Pinpoint the cell where the given text exists, returning its [X, Y] midpoint coordinate. 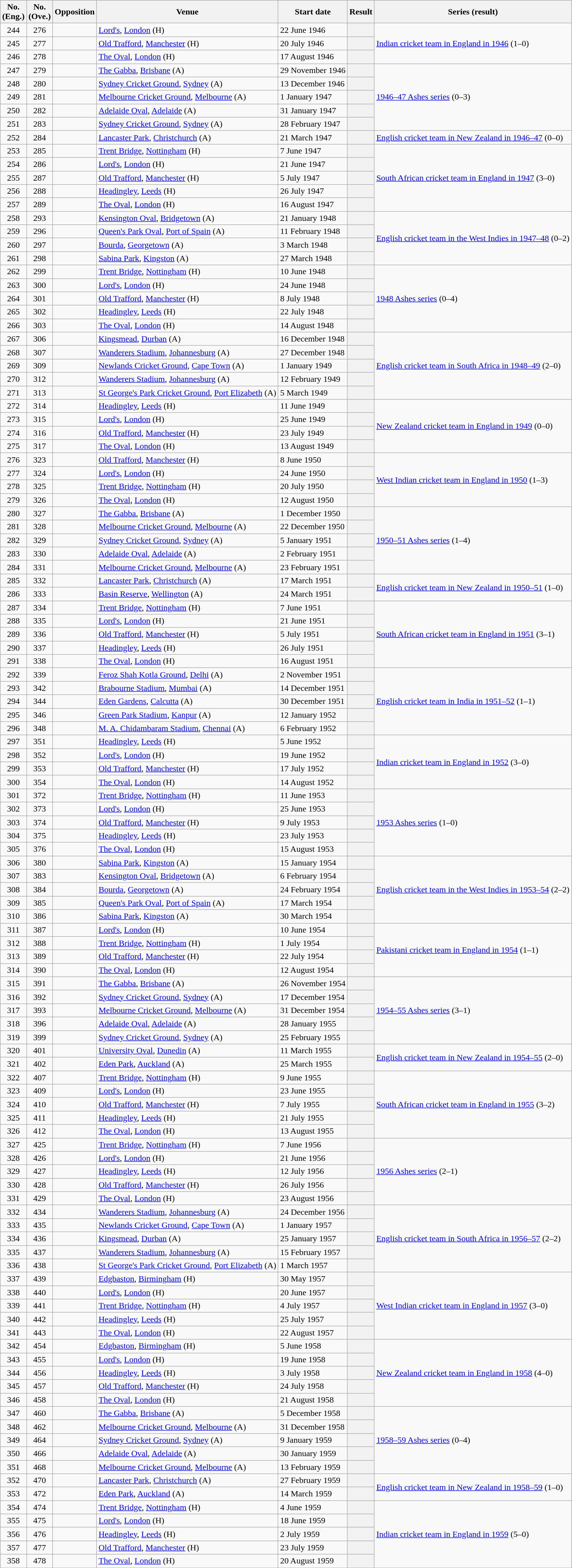
Indian cricket team in England in 1959 (5–0) [473, 1534]
16 August 1951 [313, 661]
7 June 1956 [313, 1145]
21 June 1947 [313, 164]
17 August 1946 [313, 57]
24 June 1950 [313, 473]
14 August 1952 [313, 782]
22 December 1950 [313, 527]
8 July 1948 [313, 298]
1956 Ashes series (2–1) [473, 1171]
25 January 1957 [313, 1238]
1946–47 Ashes series (0–3) [473, 97]
25 February 1955 [313, 1037]
Green Park Stadium, Kanpur (A) [188, 715]
407 [39, 1078]
249 [13, 97]
428 [39, 1185]
27 March 1948 [313, 258]
29 November 1946 [313, 70]
248 [13, 84]
20 July 1946 [313, 43]
250 [13, 110]
12 February 1949 [313, 379]
266 [13, 325]
1950–51 Ashes series (1–4) [473, 540]
Start date [313, 12]
4 June 1959 [313, 1507]
349 [13, 1440]
387 [39, 930]
24 March 1951 [313, 594]
23 June 1955 [313, 1091]
5 June 1952 [313, 742]
259 [13, 231]
25 June 1953 [313, 809]
28 January 1955 [313, 1024]
23 July 1959 [313, 1548]
1948 Ashes series (0–4) [473, 298]
22 July 1954 [313, 957]
Indian cricket team in England in 1946 (1–0) [473, 43]
355 [13, 1521]
18 June 1959 [313, 1521]
320 [13, 1051]
460 [39, 1413]
294 [13, 701]
295 [13, 715]
341 [13, 1333]
20 August 1959 [313, 1561]
442 [39, 1319]
31 December 1954 [313, 1010]
1 January 1949 [313, 366]
English cricket team in the West Indies in 1947–48 (0–2) [473, 238]
3 March 1948 [313, 245]
20 June 1957 [313, 1292]
21 June 1951 [313, 621]
383 [39, 876]
16 August 1947 [313, 205]
1 March 1957 [313, 1266]
9 June 1955 [313, 1078]
13 August 1955 [313, 1131]
8 June 1950 [313, 460]
No.(Ove.) [39, 12]
390 [39, 970]
274 [13, 433]
455 [39, 1359]
468 [39, 1467]
425 [39, 1145]
22 July 1948 [313, 312]
345 [13, 1386]
22 August 1957 [313, 1333]
292 [13, 675]
26 July 1947 [313, 191]
31 January 1947 [313, 110]
No.(Eng.) [13, 12]
11 June 1949 [313, 406]
1 December 1950 [313, 513]
26 July 1951 [313, 648]
24 February 1954 [313, 889]
7 June 1947 [313, 151]
Brabourne Stadium, Mumbai (A) [188, 688]
426 [39, 1158]
385 [39, 903]
474 [39, 1507]
1953 Ashes series (1–0) [473, 822]
English cricket team in India in 1951–52 (1–1) [473, 701]
272 [13, 406]
14 March 1959 [313, 1494]
456 [39, 1373]
1 July 1954 [313, 943]
1 January 1947 [313, 97]
263 [13, 285]
15 January 1954 [313, 863]
375 [39, 836]
30 March 1954 [313, 916]
258 [13, 218]
12 July 1956 [313, 1171]
1958–59 Ashes series (0–4) [473, 1440]
319 [13, 1037]
478 [39, 1561]
17 March 1951 [313, 580]
476 [39, 1534]
347 [13, 1413]
464 [39, 1440]
269 [13, 366]
13 August 1949 [313, 446]
English cricket team in South Africa in 1956–57 (2–2) [473, 1238]
12 August 1950 [313, 500]
English cricket team in New Zealand in 1946–47 (0–0) [473, 137]
26 November 1954 [313, 983]
247 [13, 70]
401 [39, 1051]
435 [39, 1225]
5 July 1951 [313, 634]
244 [13, 30]
17 March 1954 [313, 903]
West Indian cricket team in England in 1957 (3–0) [473, 1306]
West Indian cricket team in England in 1950 (1–3) [473, 480]
1 January 1957 [313, 1225]
Basin Reserve, Wellington (A) [188, 594]
21 June 1956 [313, 1158]
245 [13, 43]
396 [39, 1024]
291 [13, 661]
305 [13, 849]
19 June 1958 [313, 1359]
13 December 1946 [313, 84]
475 [39, 1521]
466 [39, 1453]
17 July 1952 [313, 768]
17 December 1954 [313, 997]
436 [39, 1238]
6 February 1952 [313, 728]
23 August 1956 [313, 1198]
25 June 1949 [313, 420]
441 [39, 1306]
275 [13, 446]
457 [39, 1386]
380 [39, 863]
439 [39, 1279]
253 [13, 151]
261 [13, 258]
2 November 1951 [313, 675]
358 [13, 1561]
English cricket team in New Zealand in 1958–59 (1–0) [473, 1487]
5 March 1949 [313, 393]
9 July 1953 [313, 822]
262 [13, 272]
5 January 1951 [313, 540]
12 January 1952 [313, 715]
Series (result) [473, 12]
15 February 1957 [313, 1252]
318 [13, 1024]
290 [13, 648]
252 [13, 137]
412 [39, 1131]
10 June 1954 [313, 930]
410 [39, 1104]
6 February 1954 [313, 876]
11 March 1955 [313, 1051]
South African cricket team in England in 1955 (3–2) [473, 1104]
27 February 1959 [313, 1480]
462 [39, 1427]
411 [39, 1118]
English cricket team in the West Indies in 1953–54 (2–2) [473, 889]
256 [13, 191]
340 [13, 1319]
356 [13, 1534]
English cricket team in South Africa in 1948–49 (2–0) [473, 366]
31 December 1958 [313, 1427]
438 [39, 1266]
24 December 1956 [313, 1212]
384 [39, 889]
Venue [188, 12]
264 [13, 298]
24 July 1958 [313, 1386]
246 [13, 57]
470 [39, 1480]
11 June 1953 [313, 795]
25 July 1957 [313, 1319]
434 [39, 1212]
14 August 1948 [313, 325]
391 [39, 983]
251 [13, 124]
Indian cricket team in England in 1952 (3–0) [473, 762]
472 [39, 1494]
321 [13, 1064]
5 July 1947 [313, 177]
477 [39, 1548]
21 January 1948 [313, 218]
454 [39, 1346]
388 [39, 943]
265 [13, 312]
30 May 1957 [313, 1279]
260 [13, 245]
21 March 1947 [313, 137]
27 December 1948 [313, 352]
M. A. Chidambaram Stadium, Chennai (A) [188, 728]
376 [39, 849]
267 [13, 339]
389 [39, 957]
270 [13, 379]
437 [39, 1252]
311 [13, 930]
28 February 1947 [313, 124]
257 [13, 205]
2 July 1959 [313, 1534]
2 February 1951 [313, 554]
30 January 1959 [313, 1453]
13 February 1959 [313, 1467]
Result [361, 12]
10 June 1948 [313, 272]
386 [39, 916]
20 July 1950 [313, 487]
308 [13, 889]
4 July 1957 [313, 1306]
273 [13, 420]
23 February 1951 [313, 567]
24 June 1948 [313, 285]
English cricket team in New Zealand in 1950–51 (1–0) [473, 587]
23 July 1953 [313, 836]
429 [39, 1198]
5 June 1958 [313, 1346]
16 December 1948 [313, 339]
English cricket team in New Zealand in 1954–55 (2–0) [473, 1057]
373 [39, 809]
25 March 1955 [313, 1064]
University Oval, Dunedin (A) [188, 1051]
427 [39, 1171]
15 August 1953 [313, 849]
343 [13, 1359]
19 June 1952 [313, 755]
458 [39, 1400]
304 [13, 836]
392 [39, 997]
357 [13, 1548]
Eden Gardens, Calcutta (A) [188, 701]
254 [13, 164]
21 July 1955 [313, 1118]
443 [39, 1333]
402 [39, 1064]
255 [13, 177]
5 December 1958 [313, 1413]
374 [39, 822]
22 June 1946 [313, 30]
399 [39, 1037]
310 [13, 916]
South African cricket team in England in 1951 (3–1) [473, 634]
3 July 1958 [313, 1373]
7 June 1951 [313, 607]
7 July 1955 [313, 1104]
12 August 1954 [313, 970]
322 [13, 1078]
14 December 1951 [313, 688]
21 August 1958 [313, 1400]
268 [13, 352]
Feroz Shah Kotla Ground, Delhi (A) [188, 675]
9 January 1959 [313, 1440]
11 February 1948 [313, 231]
23 July 1949 [313, 433]
271 [13, 393]
New Zealand cricket team in England in 1949 (0–0) [473, 426]
South African cricket team in England in 1947 (3–0) [473, 177]
350 [13, 1453]
26 July 1956 [313, 1185]
1954–55 Ashes series (3–1) [473, 1010]
Pakistani cricket team in England in 1954 (1–1) [473, 950]
372 [39, 795]
New Zealand cricket team in England in 1958 (4–0) [473, 1373]
Opposition [75, 12]
393 [39, 1010]
409 [39, 1091]
30 December 1951 [313, 701]
440 [39, 1292]
